Find where the given text appears and provide that cell's center as [x, y] coordinate. 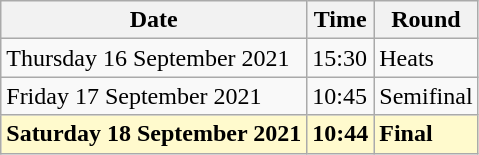
10:45 [340, 96]
Semifinal [426, 96]
Final [426, 134]
Time [340, 20]
10:44 [340, 134]
Round [426, 20]
Thursday 16 September 2021 [154, 58]
Saturday 18 September 2021 [154, 134]
Date [154, 20]
Friday 17 September 2021 [154, 96]
15:30 [340, 58]
Heats [426, 58]
